Find where the given text appears and provide that cell's center as (X, Y) coordinate. 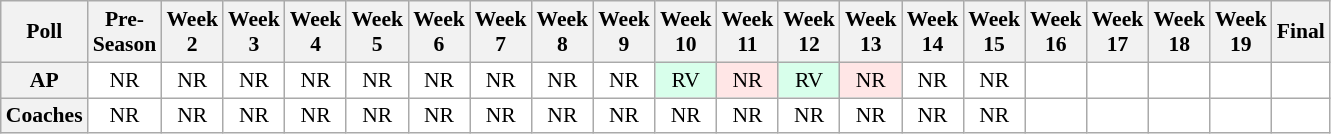
Week9 (624, 32)
Week8 (562, 32)
Poll (44, 32)
Week14 (933, 32)
Week15 (994, 32)
Pre-Season (125, 32)
Coaches (44, 116)
Final (1301, 32)
Week4 (316, 32)
Week13 (871, 32)
Week18 (1179, 32)
Week17 (1118, 32)
Week6 (439, 32)
Week19 (1241, 32)
Week5 (377, 32)
Week2 (192, 32)
AP (44, 80)
Week12 (809, 32)
Week11 (748, 32)
Week10 (686, 32)
Week16 (1056, 32)
Week3 (254, 32)
Week7 (501, 32)
